Locate the cell with the specified text and output its (x, y) center coordinate. 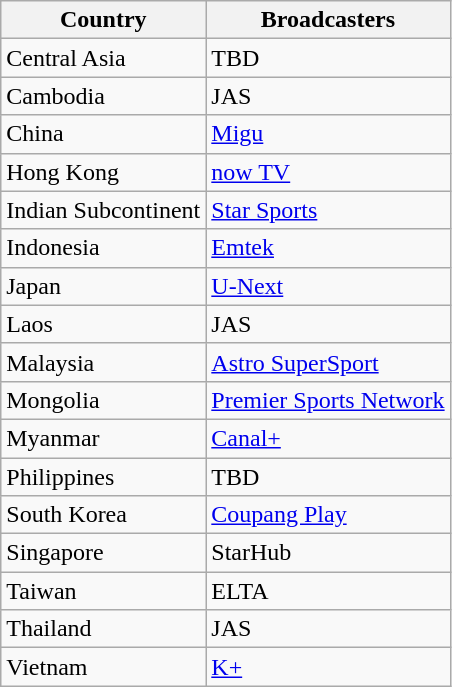
Migu (328, 134)
Vietnam (104, 667)
Coupang Play (328, 515)
Central Asia (104, 58)
Philippines (104, 477)
now TV (328, 172)
Country (104, 20)
Emtek (328, 248)
Mongolia (104, 400)
K+ (328, 667)
Star Sports (328, 210)
Canal+ (328, 438)
Taiwan (104, 591)
Cambodia (104, 96)
Broadcasters (328, 20)
Thailand (104, 629)
Premier Sports Network (328, 400)
ELTA (328, 591)
Indian Subcontinent (104, 210)
StarHub (328, 553)
Astro SuperSport (328, 362)
Japan (104, 286)
Hong Kong (104, 172)
Laos (104, 324)
Malaysia (104, 362)
China (104, 134)
Indonesia (104, 248)
Myanmar (104, 438)
Singapore (104, 553)
U-Next (328, 286)
South Korea (104, 515)
